Search for the cell housing the specified text and yield its [x, y] center coordinate. 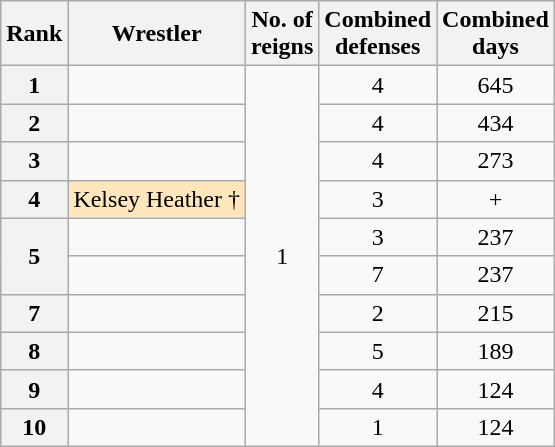
Combineddefenses [378, 34]
215 [496, 313]
Kelsey Heather † [157, 199]
Wrestler [157, 34]
645 [496, 85]
273 [496, 161]
189 [496, 351]
Rank [34, 34]
Combineddays [496, 34]
10 [34, 427]
No. ofreigns [282, 34]
434 [496, 123]
+ [496, 199]
8 [34, 351]
9 [34, 389]
